From the cell containing the given text, extract its center point as [x, y] coordinate. 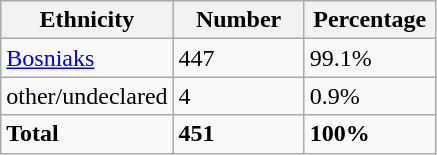
0.9% [370, 96]
Bosniaks [87, 58]
other/undeclared [87, 96]
451 [238, 134]
99.1% [370, 58]
4 [238, 96]
Number [238, 20]
Percentage [370, 20]
100% [370, 134]
447 [238, 58]
Total [87, 134]
Ethnicity [87, 20]
